For the text-containing cell, return its midpoint in (x, y) coordinate format. 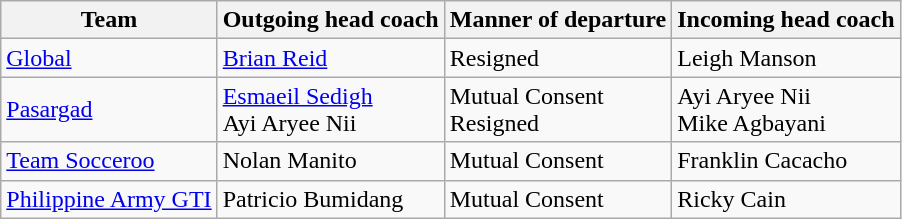
Esmaeil Sedigh Ayi Aryee Nii (330, 110)
Philippine Army GTI (109, 199)
Global (109, 58)
Mutual Consent Resigned (558, 110)
Patricio Bumidang (330, 199)
Brian Reid (330, 58)
Leigh Manson (786, 58)
Pasargad (109, 110)
Outgoing head coach (330, 20)
Ricky Cain (786, 199)
Incoming head coach (786, 20)
Team (109, 20)
Nolan Manito (330, 161)
Franklin Cacacho (786, 161)
Ayi Aryee Nii Mike Agbayani (786, 110)
Manner of departure (558, 20)
Team Socceroo (109, 161)
Resigned (558, 58)
